Return the [X, Y] coordinate for the center point of the cell that contains the specified text.  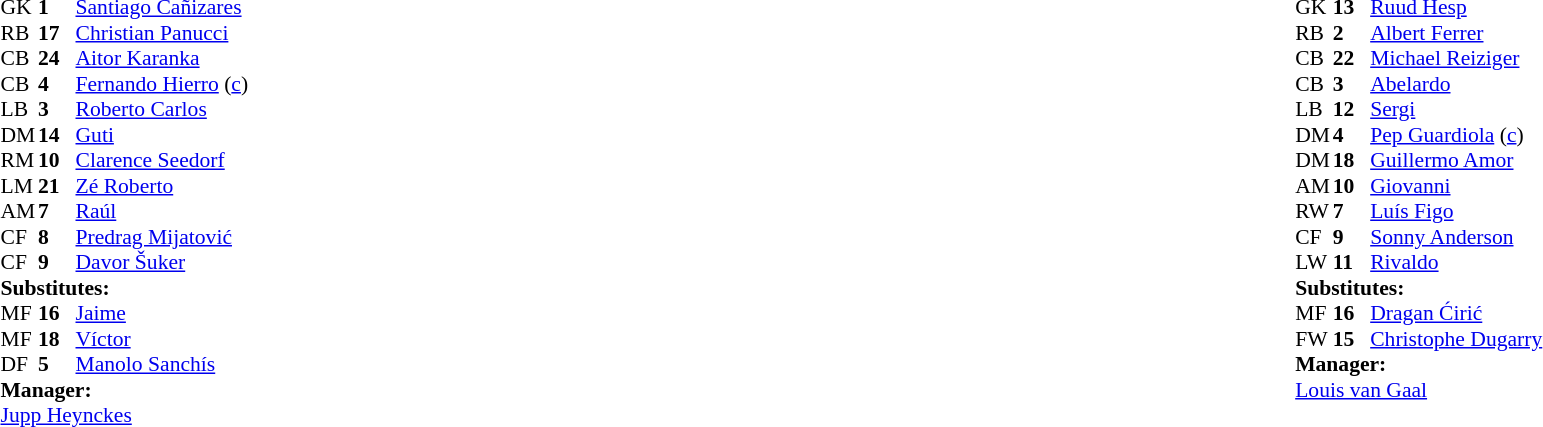
Roberto Carlos [162, 109]
Clarence Seedorf [162, 161]
DF [19, 365]
Giovanni [1456, 186]
Predrag Mijatović [162, 237]
Pep Guardiola (c) [1456, 135]
Víctor [162, 339]
Sergi [1456, 109]
Fernando Hierro (c) [162, 84]
Albert Ferrer [1456, 33]
Jaime [162, 313]
24 [57, 59]
Luís Figo [1456, 211]
FW [1314, 339]
Sonny Anderson [1456, 237]
Manolo Sanchís [162, 365]
Michael Reiziger [1456, 59]
8 [57, 237]
11 [1352, 263]
5 [57, 365]
Davor Šuker [162, 263]
22 [1352, 59]
Raúl [162, 211]
Christophe Dugarry [1456, 339]
Dragan Ćirić [1456, 313]
14 [57, 135]
Guillermo Amor [1456, 161]
Abelardo [1456, 84]
15 [1352, 339]
RW [1314, 211]
2 [1352, 33]
17 [57, 33]
Aitor Karanka [162, 59]
Louis van Gaal [1418, 390]
Zé Roberto [162, 186]
LM [19, 186]
LW [1314, 263]
Rivaldo [1456, 263]
Christian Panucci [162, 33]
RM [19, 161]
Guti [162, 135]
12 [1352, 109]
21 [57, 186]
